Return [x, y] of the center of cell containing provided text 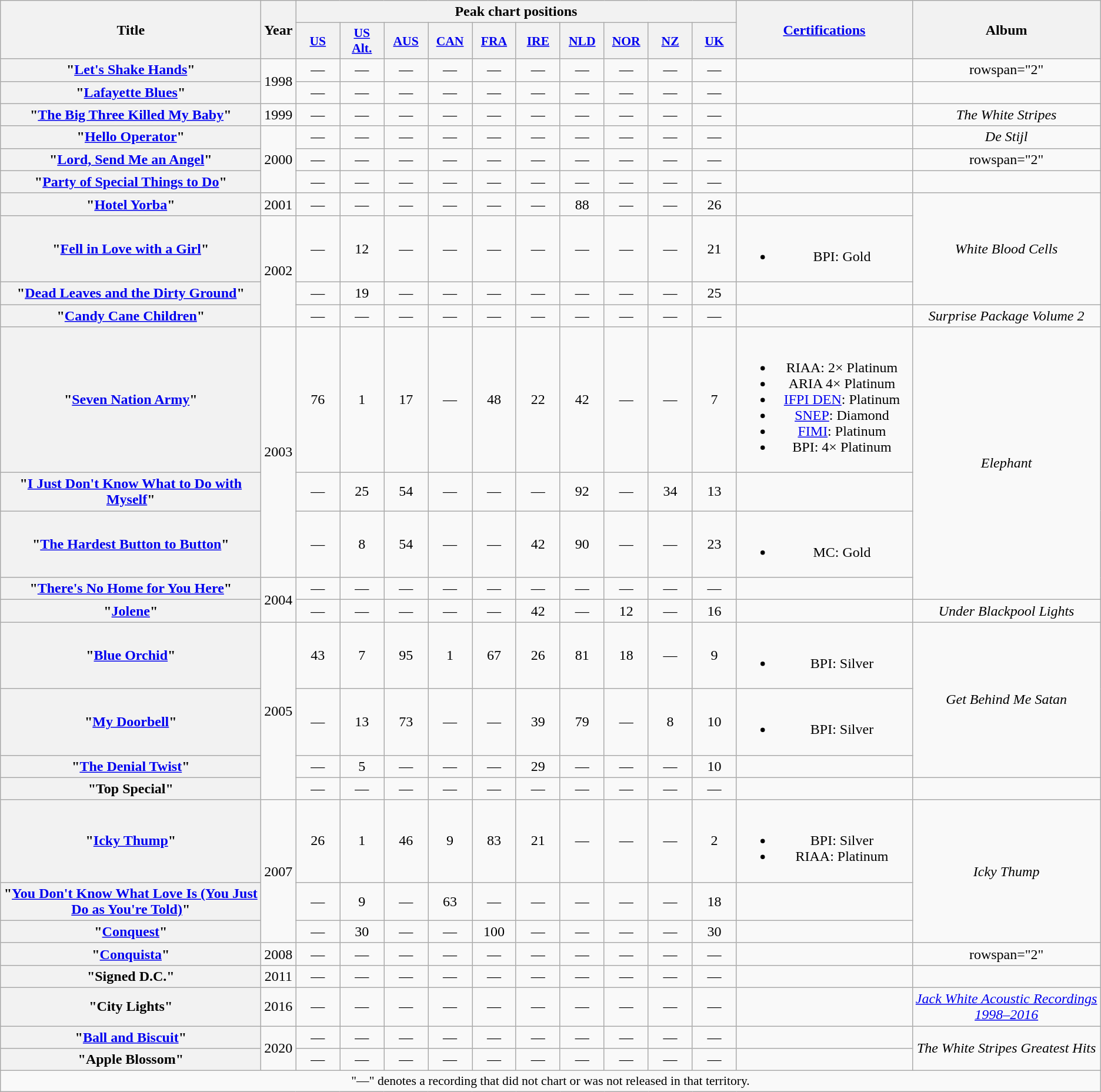
34 [670, 492]
CAN [451, 41]
"Let's Shake Hands" [131, 70]
Certifications [825, 29]
Icky Thump [1006, 871]
43 [318, 655]
"Top Special" [131, 789]
39 [538, 722]
Year [279, 29]
"—" denotes a recording that did not chart or was not released in that territory. [550, 1081]
Album [1006, 29]
5 [362, 766]
Elephant [1006, 463]
79 [582, 722]
22 [538, 400]
IRE [538, 41]
16 [714, 611]
46 [406, 841]
"Apple Blossom" [131, 1060]
2020 [279, 1048]
"I Just Don't Know What to Do with Myself" [131, 492]
Jack White Acoustic Recordings 1998–2016 [1006, 1007]
90 [582, 545]
1999 [279, 115]
2011 [279, 976]
FRA [494, 41]
USAlt. [362, 41]
"Hello Operator" [131, 137]
"Candy Cane Children" [131, 316]
81 [582, 655]
NOR [626, 41]
2003 [279, 452]
73 [406, 722]
The White Stripes Greatest Hits [1006, 1048]
2005 [279, 711]
"Jolene" [131, 611]
De Stijl [1006, 137]
US [318, 41]
2016 [279, 1007]
67 [494, 655]
"Conquista" [131, 954]
MC: Gold [825, 545]
NLD [582, 41]
Under Blackpool Lights [1006, 611]
48 [494, 400]
AUS [406, 41]
BPI: SilverRIAA: Platinum [825, 841]
"Icky Thump" [131, 841]
1998 [279, 81]
RIAA: 2× PlatinumARIA 4× PlatinumIFPI DEN: PlatinumSNEP: DiamondFIMI: PlatinumBPI: 4× Platinum [825, 400]
"Seven Nation Army" [131, 400]
100 [494, 931]
"Conquest" [131, 931]
92 [582, 492]
"Signed D.C." [131, 976]
Title [131, 29]
"Party of Special Things to Do" [131, 182]
17 [406, 400]
NZ [670, 41]
Surprise Package Volume 2 [1006, 316]
76 [318, 400]
83 [494, 841]
88 [582, 204]
"Lord, Send Me an Angel" [131, 159]
"Hotel Yorba" [131, 204]
95 [406, 655]
2 [714, 841]
Get Behind Me Satan [1006, 700]
"Lafayette Blues" [131, 92]
"There's No Home for You Here" [131, 589]
2002 [279, 271]
2004 [279, 600]
UK [714, 41]
23 [714, 545]
Peak chart positions [516, 12]
The White Stripes [1006, 115]
"City Lights" [131, 1007]
"The Hardest Button to Button" [131, 545]
White Blood Cells [1006, 248]
"You Don't Know What Love Is (You Just Do as You're Told)" [131, 901]
BPI: Gold [825, 248]
2007 [279, 871]
"Blue Orchid" [131, 655]
"My Doorbell" [131, 722]
2008 [279, 954]
2000 [279, 159]
2001 [279, 204]
29 [538, 766]
19 [362, 293]
"Ball and Biscuit" [131, 1037]
"Fell in Love with a Girl" [131, 248]
"The Denial Twist" [131, 766]
63 [451, 901]
"Dead Leaves and the Dirty Ground" [131, 293]
"The Big Three Killed My Baby" [131, 115]
